From the cell containing the given text, extract its center point as (x, y) coordinate. 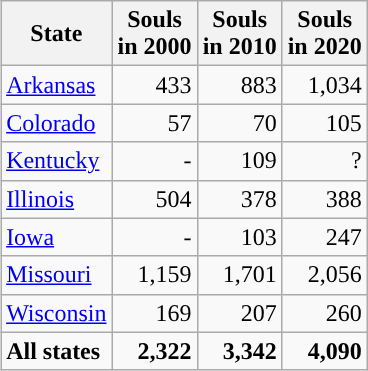
Wisconsin (56, 313)
2,322 (154, 351)
1,159 (154, 275)
State (56, 34)
Colorado (56, 123)
109 (240, 161)
4,090 (324, 351)
260 (324, 313)
207 (240, 313)
All states (56, 351)
433 (154, 85)
103 (240, 237)
378 (240, 199)
Iowa (56, 237)
2,056 (324, 275)
1,701 (240, 275)
? (324, 161)
Soulsin 2000 (154, 34)
70 (240, 123)
3,342 (240, 351)
388 (324, 199)
Soulsin 2010 (240, 34)
169 (154, 313)
Soulsin 2020 (324, 34)
247 (324, 237)
Arkansas (56, 85)
883 (240, 85)
Missouri (56, 275)
Illinois (56, 199)
504 (154, 199)
Kentucky (56, 161)
1,034 (324, 85)
57 (154, 123)
105 (324, 123)
